Find where the given text appears and provide that cell's center as [x, y] coordinate. 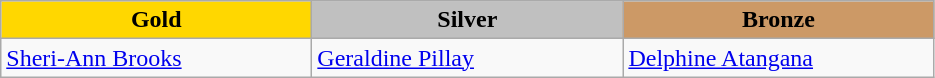
Bronze [778, 20]
Sheri-Ann Brooks [156, 58]
Gold [156, 20]
Silver [468, 20]
Delphine Atangana [778, 58]
Geraldine Pillay [468, 58]
